Provide the [x, y] coordinate of the cell's center where the given text is located.  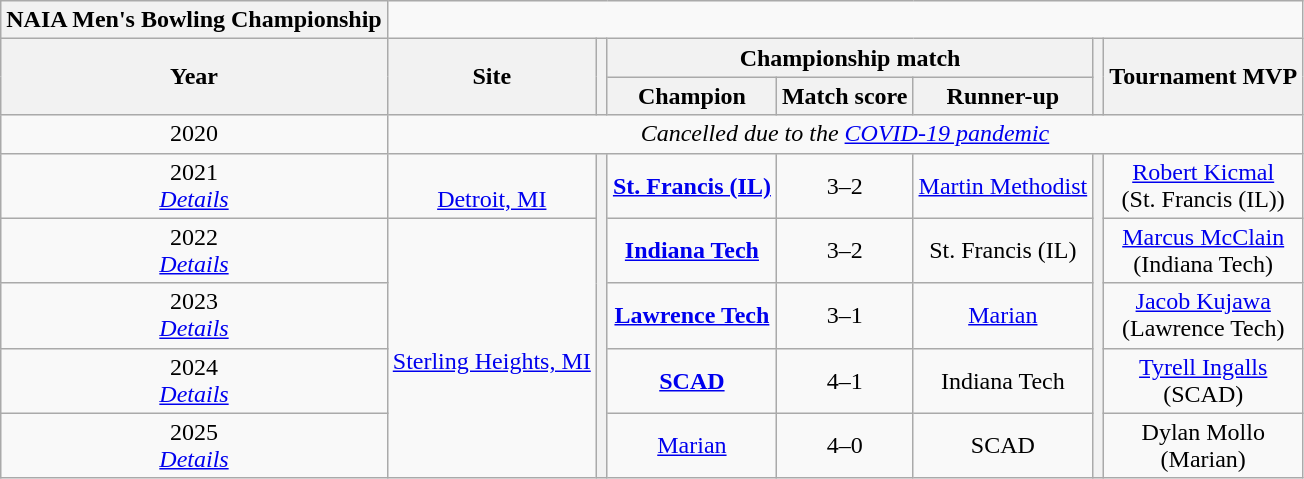
2023 Details [194, 316]
Year [194, 77]
Sterling Heights, MI [492, 348]
Match score [844, 96]
2020 [194, 134]
NAIA Men's Bowling Championship [194, 20]
Dylan Mollo(Marian) [1204, 446]
Champion [692, 96]
Robert Kicmal(St. Francis (IL)) [1204, 186]
Site [492, 77]
2021 Details [194, 186]
Jacob Kujawa(Lawrence Tech) [1204, 316]
3–1 [844, 316]
Lawrence Tech [692, 316]
Tournament MVP [1204, 77]
Detroit, MI [492, 186]
4–1 [844, 380]
4–0 [844, 446]
Championship match [850, 58]
Runner-up [1003, 96]
2024 Details [194, 380]
2022 Details [194, 250]
2025 Details [194, 446]
Martin Methodist [1003, 186]
Marcus McClain(Indiana Tech) [1204, 250]
Cancelled due to the COVID-19 pandemic [844, 134]
Tyrell Ingalls(SCAD) [1204, 380]
